Return the (X, Y) coordinate for the center point of the cell that contains the specified text.  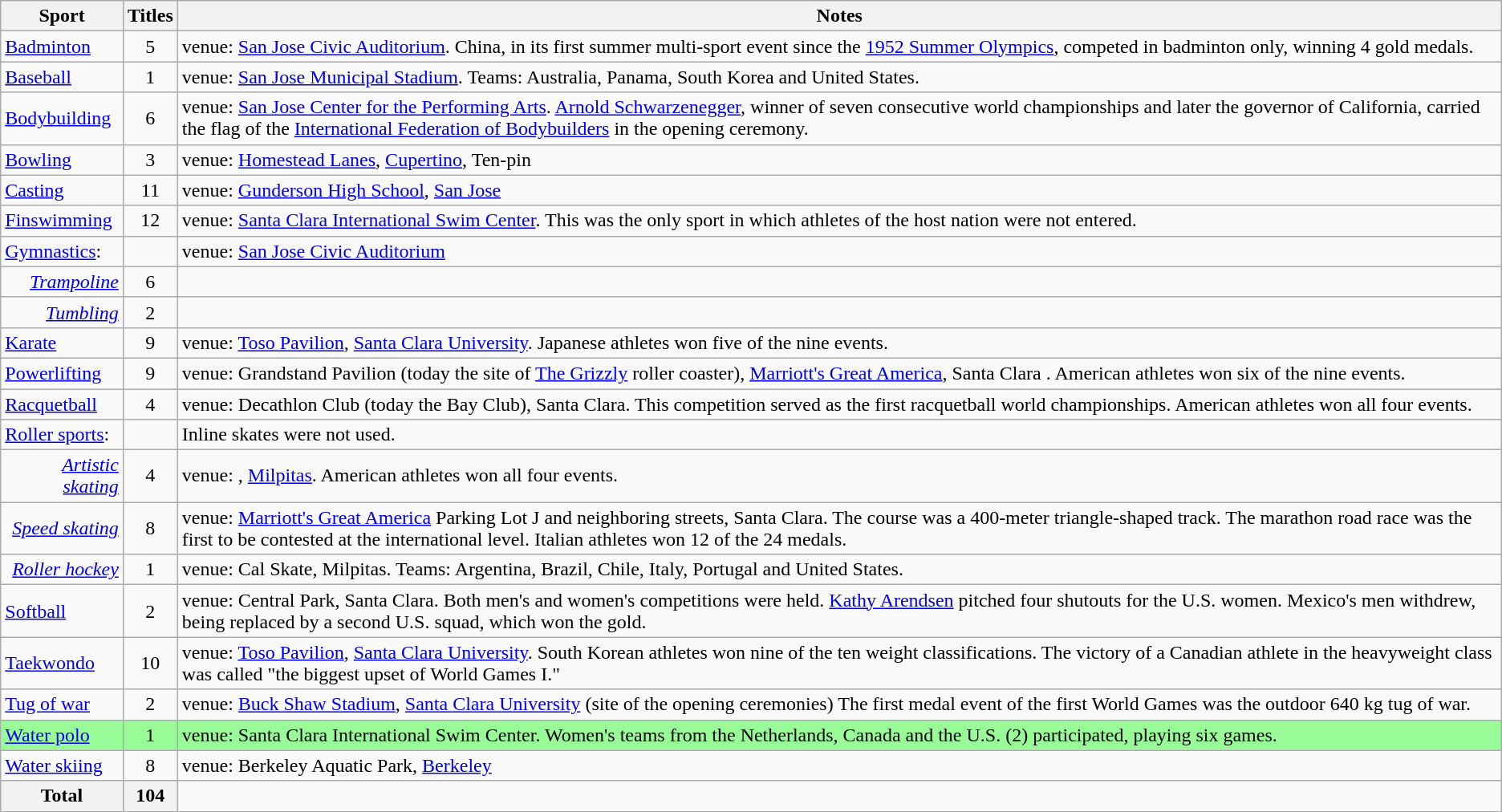
venue: Berkeley Aquatic Park, Berkeley (839, 765)
Racquetball (63, 404)
10 (150, 663)
Karate (63, 343)
5 (150, 47)
venue: Gunderson High School, San Jose (839, 190)
104 (150, 796)
venue: Santa Clara International Swim Center. Women's teams from the Netherlands, Canada and the U.S. (2) participated, playing six games. (839, 735)
Speed skating (63, 528)
Taekwondo (63, 663)
venue: , Milpitas. American athletes won all four events. (839, 477)
3 (150, 160)
Water skiing (63, 765)
Trampoline (63, 282)
venue: Toso Pavilion, Santa Clara University. Japanese athletes won five of the nine events. (839, 343)
Roller sports: (63, 435)
Softball (63, 611)
Baseball (63, 77)
Inline skates were not used. (839, 435)
Tug of war (63, 704)
Water polo (63, 735)
Bodybuilding (63, 119)
Total (63, 796)
venue: Homestead Lanes, Cupertino, Ten-pin (839, 160)
Tumbling (63, 312)
Finswimming (63, 221)
Powerlifting (63, 373)
Gymnastics: (63, 251)
venue: San Jose Municipal Stadium. Teams: Australia, Panama, South Korea and United States. (839, 77)
Artistic skating (63, 477)
11 (150, 190)
Roller hockey (63, 570)
Notes (839, 16)
venue: Santa Clara International Swim Center. This was the only sport in which athletes of the host nation were not entered. (839, 221)
venue: San Jose Civic Auditorium (839, 251)
Sport (63, 16)
12 (150, 221)
Badminton (63, 47)
Titles (150, 16)
Bowling (63, 160)
Casting (63, 190)
venue: Cal Skate, Milpitas. Teams: Argentina, Brazil, Chile, Italy, Portugal and United States. (839, 570)
